Find where the given text appears and provide that cell's center as (x, y) coordinate. 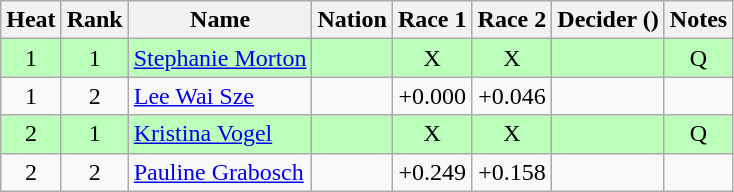
+0.000 (432, 96)
Kristina Vogel (220, 134)
Name (220, 20)
+0.249 (432, 172)
Race 1 (432, 20)
Rank (94, 20)
Lee Wai Sze (220, 96)
Nation (352, 20)
+0.158 (512, 172)
Pauline Grabosch (220, 172)
Stephanie Morton (220, 58)
Notes (698, 20)
Decider () (608, 20)
Heat (31, 20)
Race 2 (512, 20)
+0.046 (512, 96)
